Identify which cell holds the provided text, then report its [x, y] central coordinate. 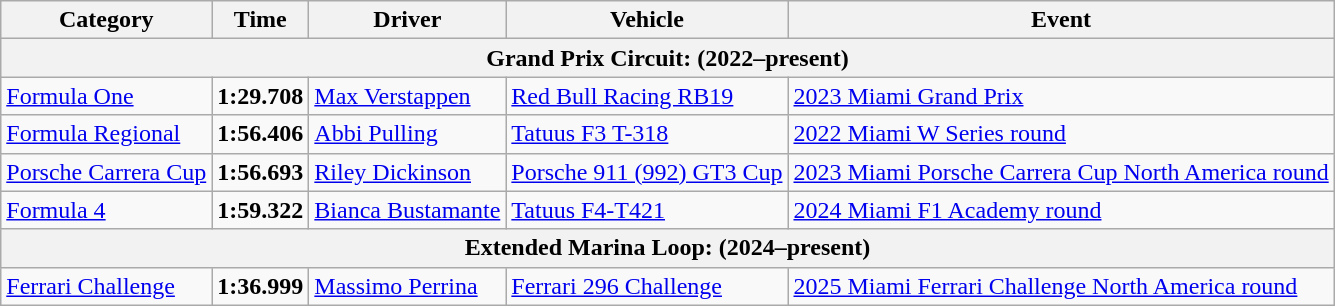
Time [260, 20]
Max Verstappen [408, 96]
1:29.708 [260, 96]
1:59.322 [260, 210]
Porsche Carrera Cup [106, 172]
Extended Marina Loop: (2024–present) [668, 248]
Abbi Pulling [408, 134]
1:56.406 [260, 134]
2025 Miami Ferrari Challenge North America round [1061, 286]
Vehicle [647, 20]
Ferrari 296 Challenge [647, 286]
Driver [408, 20]
Ferrari Challenge [106, 286]
Tatuus F3 T-318 [647, 134]
Formula Regional [106, 134]
Porsche 911 (992) GT3 Cup [647, 172]
2022 Miami W Series round [1061, 134]
1:36.999 [260, 286]
2023 Miami Grand Prix [1061, 96]
Riley Dickinson [408, 172]
Category [106, 20]
2024 Miami F1 Academy round [1061, 210]
Massimo Perrina [408, 286]
1:56.693 [260, 172]
Bianca Bustamante [408, 210]
Formula 4 [106, 210]
Tatuus F4-T421 [647, 210]
Grand Prix Circuit: (2022–present) [668, 58]
Red Bull Racing RB19 [647, 96]
2023 Miami Porsche Carrera Cup North America round [1061, 172]
Event [1061, 20]
Formula One [106, 96]
